From the cell containing the given text, extract its center point as (X, Y) coordinate. 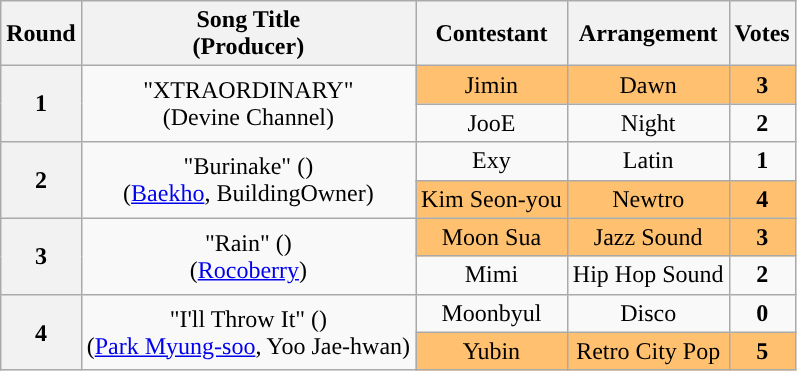
Contestant (492, 34)
Jazz Sound (648, 237)
JooE (492, 123)
Latin (648, 161)
Kim Seon-you (492, 199)
0 (762, 313)
Moonbyul (492, 313)
"I'll Throw It" ()(Park Myung-soo, Yoo Jae-hwan) (248, 332)
"Burinake" ()(Baekho, BuildingOwner) (248, 180)
Votes (762, 34)
5 (762, 351)
Song Title(Producer) (248, 34)
Retro City Pop (648, 351)
Dawn (648, 85)
Yubin (492, 351)
Night (648, 123)
Newtro (648, 199)
Jimin (492, 85)
Round (41, 34)
Arrangement (648, 34)
"Rain" ()(Rocoberry) (248, 256)
Exy (492, 161)
Disco (648, 313)
Moon Sua (492, 237)
Hip Hop Sound (648, 275)
"XTRAORDINARY"(Devine Channel) (248, 104)
Mimi (492, 275)
